Capture the cell that displays the provided text and extract its (x, y) central coordinate. 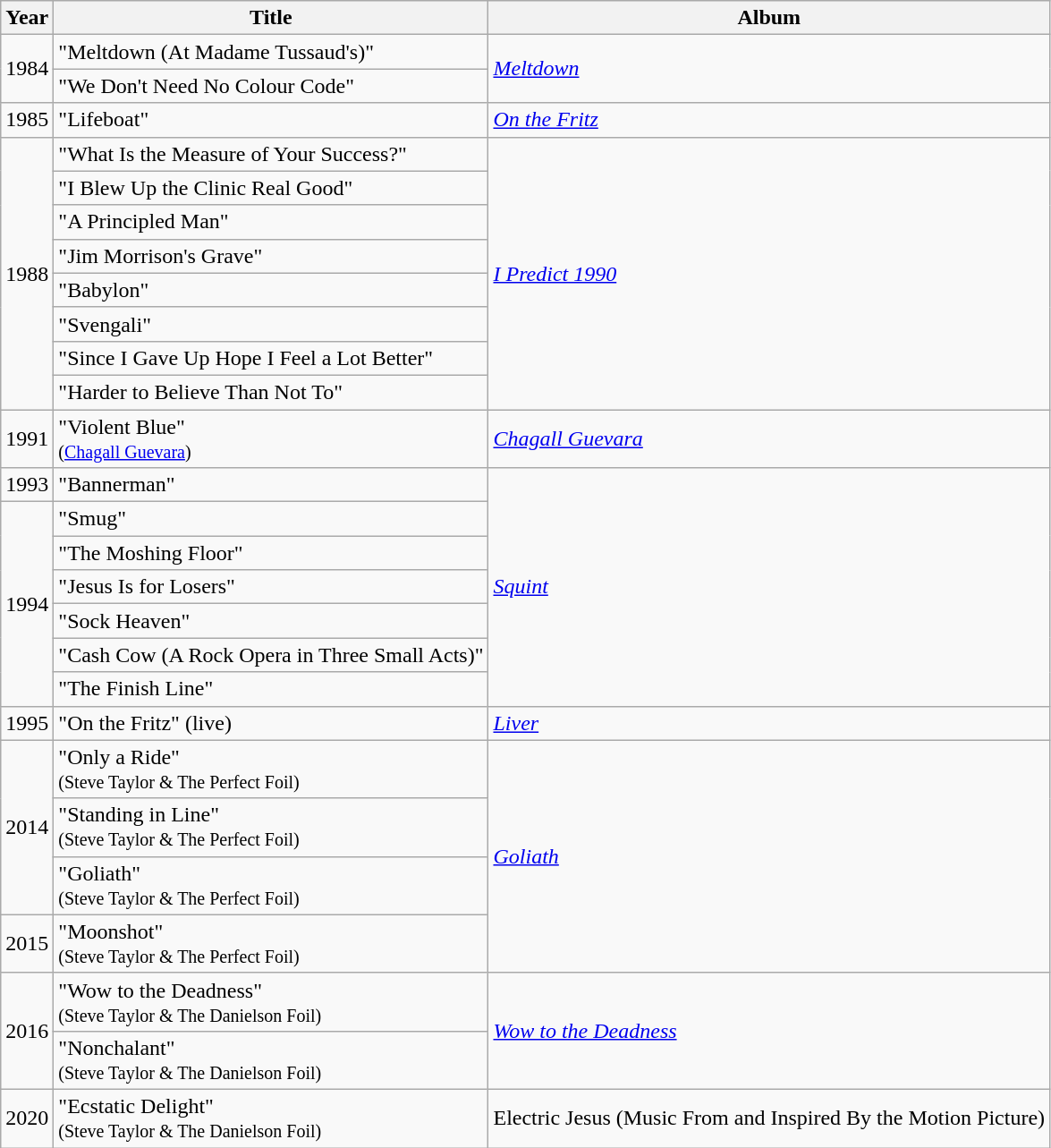
2020 (27, 1118)
1984 (27, 69)
Chagall Guevara (769, 438)
1994 (27, 604)
"Cash Cow (A Rock Opera in Three Small Acts)" (271, 655)
"Only a Ride"(Steve Taylor & The Perfect Foil) (271, 770)
"On the Fritz" (live) (271, 723)
"What Is the Measure of Your Success?" (271, 154)
2015 (27, 943)
"Lifeboat" (271, 120)
"Goliath"(Steve Taylor & The Perfect Foil) (271, 886)
Album (769, 18)
1985 (27, 120)
"Standing in Line"(Steve Taylor & The Perfect Foil) (271, 827)
"The Moshing Floor" (271, 553)
Year (27, 18)
"Sock Heaven" (271, 621)
"We Don't Need No Colour Code" (271, 86)
"Ecstatic Delight"(Steve Taylor & The Danielson Foil) (271, 1118)
"The Finish Line" (271, 689)
"Svengali" (271, 324)
1993 (27, 485)
2016 (27, 1031)
"Wow to the Deadness"(Steve Taylor & The Danielson Foil) (271, 1002)
1988 (27, 273)
Goliath (769, 856)
Title (271, 18)
"Nonchalant"(Steve Taylor & The Danielson Foil) (271, 1059)
1991 (27, 438)
Liver (769, 723)
"Since I Gave Up Hope I Feel a Lot Better" (271, 358)
"Meltdown (At Madame Tussaud's)" (271, 52)
Squint (769, 587)
On the Fritz (769, 120)
"Violent Blue"(Chagall Guevara) (271, 438)
Meltdown (769, 69)
"A Principled Man" (271, 222)
1995 (27, 723)
"Harder to Believe Than Not To" (271, 392)
"Bannerman" (271, 485)
"Babylon" (271, 290)
"Jim Morrison's Grave" (271, 256)
"Smug" (271, 519)
"Moonshot"(Steve Taylor & The Perfect Foil) (271, 943)
I Predict 1990 (769, 273)
"Jesus Is for Losers" (271, 587)
Electric Jesus (Music From and Inspired By the Motion Picture) (769, 1118)
Wow to the Deadness (769, 1031)
"I Blew Up the Clinic Real Good" (271, 188)
2014 (27, 827)
